Determine the (X, Y) coordinate at the center of the cell enclosing the given text.  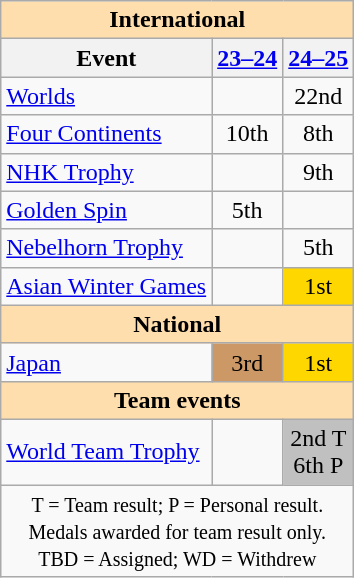
Golden Spin (106, 210)
8th (318, 134)
Four Continents (106, 134)
9th (318, 172)
Asian Winter Games (106, 286)
World Team Trophy (106, 452)
Japan (106, 362)
24–25 (318, 58)
National (178, 324)
Event (106, 58)
Worlds (106, 96)
T = Team result; P = Personal result. Medals awarded for team result only.TBD = Assigned; WD = Withdrew (178, 530)
International (178, 20)
2nd T6th P (318, 452)
Team events (178, 400)
22nd (318, 96)
NHK Trophy (106, 172)
3rd (248, 362)
10th (248, 134)
23–24 (248, 58)
Nebelhorn Trophy (106, 248)
